Find where the given text appears and provide that cell's center as [x, y] coordinate. 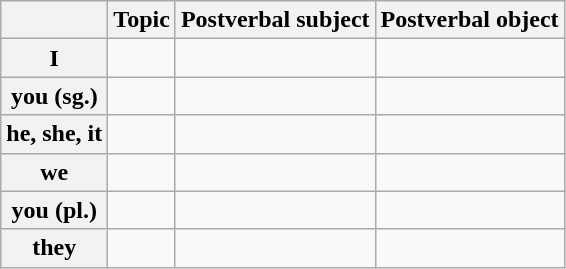
Postverbal object [470, 20]
you (sg.) [54, 96]
they [54, 248]
we [54, 172]
I [54, 58]
he, she, it [54, 134]
Postverbal subject [275, 20]
you (pl.) [54, 210]
Topic [142, 20]
